Detect which cell encompasses the target text, then output its (x, y) center coordinate. 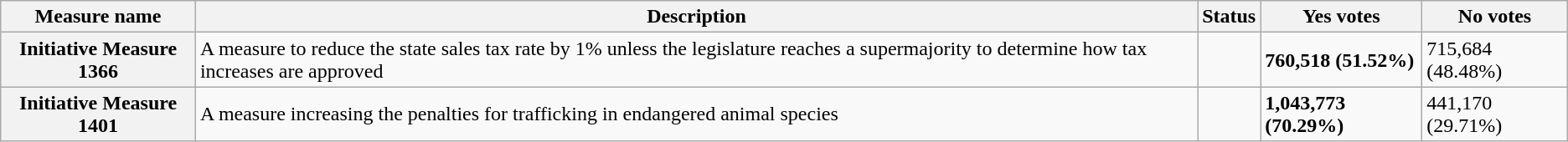
Measure name (99, 17)
1,043,773 (70.29%) (1342, 114)
760,518 (51.52%) (1342, 60)
715,684 (48.48%) (1494, 60)
A measure increasing the penalties for trafficking in endangered animal species (696, 114)
441,170 (29.71%) (1494, 114)
Yes votes (1342, 17)
Description (696, 17)
Initiative Measure 1366 (99, 60)
No votes (1494, 17)
Initiative Measure 1401 (99, 114)
A measure to reduce the state sales tax rate by 1% unless the legislature reaches a supermajority to determine how tax increases are approved (696, 60)
Status (1230, 17)
